Provide the (x, y) coordinate of the cell's center where the given text is located.  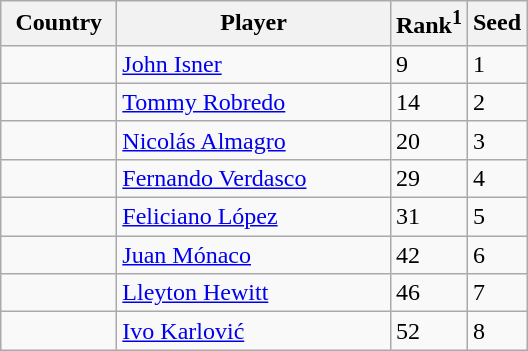
Seed (496, 24)
Feliciano López (254, 217)
31 (428, 217)
Rank1 (428, 24)
Country (59, 24)
Tommy Robredo (254, 102)
Player (254, 24)
1 (496, 64)
2 (496, 102)
Lleyton Hewitt (254, 293)
14 (428, 102)
Nicolás Almagro (254, 140)
52 (428, 331)
Juan Mónaco (254, 255)
29 (428, 178)
8 (496, 331)
Ivo Karlović (254, 331)
4 (496, 178)
5 (496, 217)
42 (428, 255)
3 (496, 140)
20 (428, 140)
John Isner (254, 64)
6 (496, 255)
7 (496, 293)
46 (428, 293)
Fernando Verdasco (254, 178)
9 (428, 64)
